Determine the (x, y) coordinate at the center of the cell enclosing the given text.  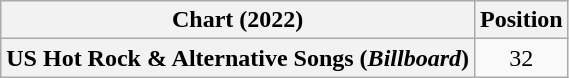
Position (521, 20)
US Hot Rock & Alternative Songs (Billboard) (238, 58)
32 (521, 58)
Chart (2022) (238, 20)
